Determine the (X, Y) coordinate at the center of the cell enclosing the given text.  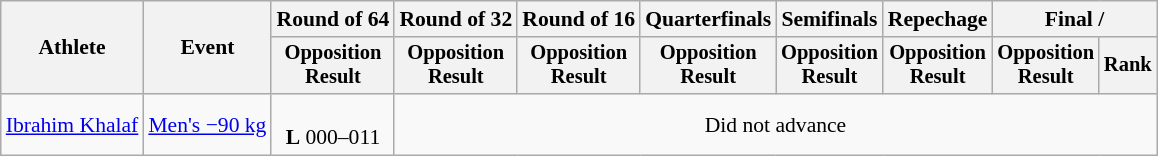
Round of 32 (456, 19)
Ibrahim Khalaf (72, 124)
Repechage (938, 19)
Athlete (72, 48)
Round of 64 (332, 19)
L 000–011 (332, 124)
Did not advance (775, 124)
Semifinals (830, 19)
Event (207, 48)
Final / (1074, 19)
Rank (1128, 66)
Quarterfinals (708, 19)
Men's −90 kg (207, 124)
Round of 16 (578, 19)
